Search for the cell housing the specified text and yield its (x, y) center coordinate. 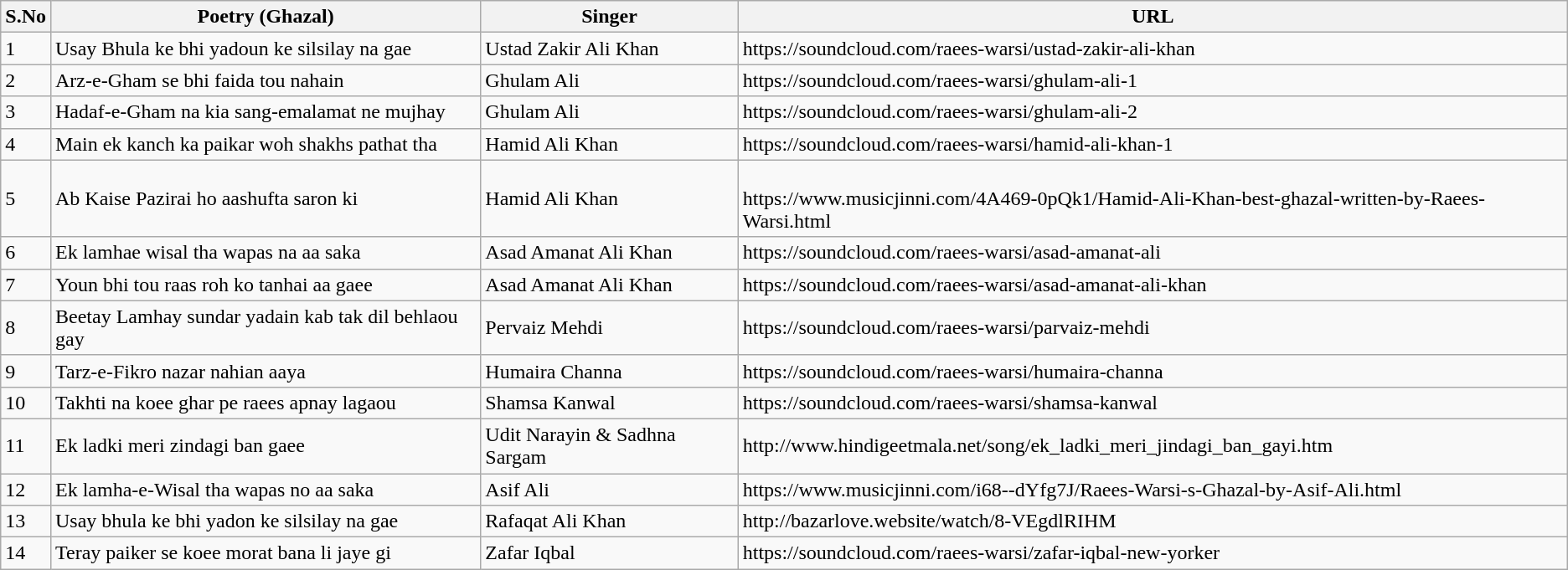
Poetry (Ghazal) (265, 17)
8 (26, 328)
Arz-e-Gham se bhi faida tou nahain (265, 80)
https://www.musicjinni.com/4A469-0pQk1/Hamid-Ali-Khan-best-ghazal-written-by-Raees-Warsi.html (1153, 198)
Ek ladki meri zindagi ban gaee (265, 445)
Zafar Iqbal (610, 553)
https://soundcloud.com/raees-warsi/ghulam-ali-2 (1153, 112)
Tarz-e-Fikro nazar nahian aaya (265, 371)
13 (26, 521)
S.No (26, 17)
https://soundcloud.com/raees-warsi/ghulam-ali-1 (1153, 80)
https://soundcloud.com/raees-warsi/hamid-ali-khan-1 (1153, 144)
https://soundcloud.com/raees-warsi/zafar-iqbal-new-yorker (1153, 553)
https://soundcloud.com/raees-warsi/asad-amanat-ali-khan (1153, 285)
5 (26, 198)
Humaira Channa (610, 371)
Ab Kaise Pazirai ho aashufta saron ki (265, 198)
4 (26, 144)
Usay Bhula ke bhi yadoun ke silsilay na gae (265, 49)
3 (26, 112)
Ek lamha-e-Wisal tha wapas no aa saka (265, 490)
Beetay Lamhay sundar yadain kab tak dil behlaou gay (265, 328)
https://soundcloud.com/raees-warsi/asad-amanat-ali (1153, 253)
Shamsa Kanwal (610, 403)
1 (26, 49)
14 (26, 553)
9 (26, 371)
Singer (610, 17)
7 (26, 285)
Youn bhi tou raas roh ko tanhai aa gaee (265, 285)
https://www.musicjinni.com/i68--dYfg7J/Raees-Warsi-s-Ghazal-by-Asif-Ali.html (1153, 490)
http://bazarlove.website/watch/8-VEgdlRIHM (1153, 521)
11 (26, 445)
Ek lamhae wisal tha wapas na aa saka (265, 253)
https://soundcloud.com/raees-warsi/humaira-channa (1153, 371)
https://soundcloud.com/raees-warsi/parvaiz-mehdi (1153, 328)
Hadaf-e-Gham na kia sang-emalamat ne mujhay (265, 112)
http://www.hindigeetmala.net/song/ek_ladki_meri_jindagi_ban_gayi.htm (1153, 445)
URL (1153, 17)
12 (26, 490)
Main ek kanch ka paikar woh shakhs pathat tha (265, 144)
https://soundcloud.com/raees-warsi/shamsa-kanwal (1153, 403)
https://soundcloud.com/raees-warsi/ustad-zakir-ali-khan (1153, 49)
2 (26, 80)
Udit Narayin & Sadhna Sargam (610, 445)
Ustad Zakir Ali Khan (610, 49)
6 (26, 253)
Rafaqat Ali Khan (610, 521)
Takhti na koee ghar pe raees apnay lagaou (265, 403)
10 (26, 403)
Usay bhula ke bhi yadon ke silsilay na gae (265, 521)
Teray paiker se koee morat bana li jaye gi (265, 553)
Asif Ali (610, 490)
Pervaiz Mehdi (610, 328)
